Return the (X, Y) coordinate for the center point of the cell that contains the specified text.  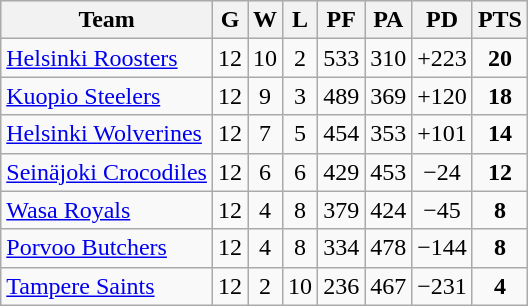
L (300, 20)
310 (388, 58)
+223 (442, 58)
Helsinki Roosters (107, 58)
18 (500, 96)
PF (342, 20)
Seinäjoki Crocodiles (107, 172)
236 (342, 286)
353 (388, 134)
−45 (442, 210)
−144 (442, 248)
+120 (442, 96)
429 (342, 172)
369 (388, 96)
424 (388, 210)
Helsinki Wolverines (107, 134)
Team (107, 20)
−24 (442, 172)
−231 (442, 286)
PA (388, 20)
PTS (500, 20)
453 (388, 172)
Kuopio Steelers (107, 96)
+101 (442, 134)
PD (442, 20)
533 (342, 58)
7 (266, 134)
379 (342, 210)
9 (266, 96)
Wasa Royals (107, 210)
489 (342, 96)
3 (300, 96)
454 (342, 134)
G (230, 20)
Porvoo Butchers (107, 248)
Tampere Saints (107, 286)
20 (500, 58)
5 (300, 134)
467 (388, 286)
W (266, 20)
14 (500, 134)
334 (342, 248)
478 (388, 248)
